Scan for the cell matching the given text and deliver its (X, Y) coordinate at center. 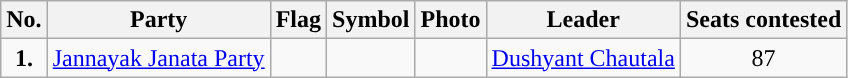
Photo (450, 20)
Flag (298, 20)
Dushyant Chautala (583, 58)
Jannayak Janata Party (158, 58)
Party (158, 20)
Seats contested (763, 20)
87 (763, 58)
No. (24, 20)
Symbol (371, 20)
1. (24, 58)
Leader (583, 20)
